Output the (X, Y) coordinate of the center of the cell containing the given text.  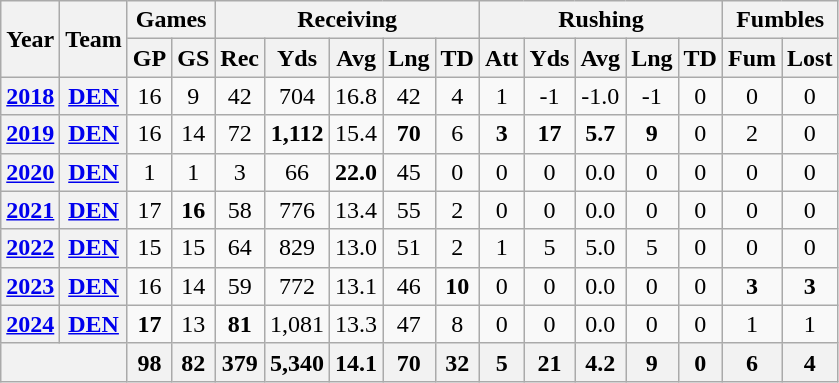
47 (409, 324)
2019 (30, 134)
14.1 (356, 362)
Team (94, 39)
2022 (30, 248)
13.3 (356, 324)
Fumbles (780, 20)
2024 (30, 324)
46 (409, 286)
5.0 (600, 248)
16.8 (356, 96)
Rushing (600, 20)
98 (149, 362)
5,340 (298, 362)
Year (30, 39)
13.1 (356, 286)
1,112 (298, 134)
2023 (30, 286)
5.7 (600, 134)
51 (409, 248)
Fum (752, 58)
Receiving (348, 20)
Games (170, 20)
772 (298, 286)
2021 (30, 210)
22.0 (356, 172)
Att (501, 58)
13 (194, 324)
13.0 (356, 248)
66 (298, 172)
13.4 (356, 210)
82 (194, 362)
32 (457, 362)
45 (409, 172)
10 (457, 286)
72 (240, 134)
GS (194, 58)
81 (240, 324)
64 (240, 248)
Rec (240, 58)
Lost (810, 58)
59 (240, 286)
GP (149, 58)
-1.0 (600, 96)
704 (298, 96)
829 (298, 248)
8 (457, 324)
21 (550, 362)
1,081 (298, 324)
2018 (30, 96)
4.2 (600, 362)
379 (240, 362)
2020 (30, 172)
55 (409, 210)
58 (240, 210)
776 (298, 210)
15.4 (356, 134)
